Capture the cell that displays the provided text and extract its [X, Y] central coordinate. 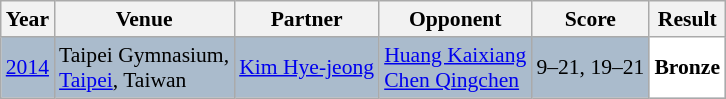
9–21, 19–21 [590, 68]
2014 [28, 68]
Partner [306, 19]
Venue [144, 19]
Score [590, 19]
Bronze [687, 68]
Kim Hye-jeong [306, 68]
Year [28, 19]
Result [687, 19]
Taipei Gymnasium,Taipei, Taiwan [144, 68]
Huang Kaixiang Chen Qingchen [455, 68]
Opponent [455, 19]
